Output the (X, Y) coordinate of the center of the cell containing the given text.  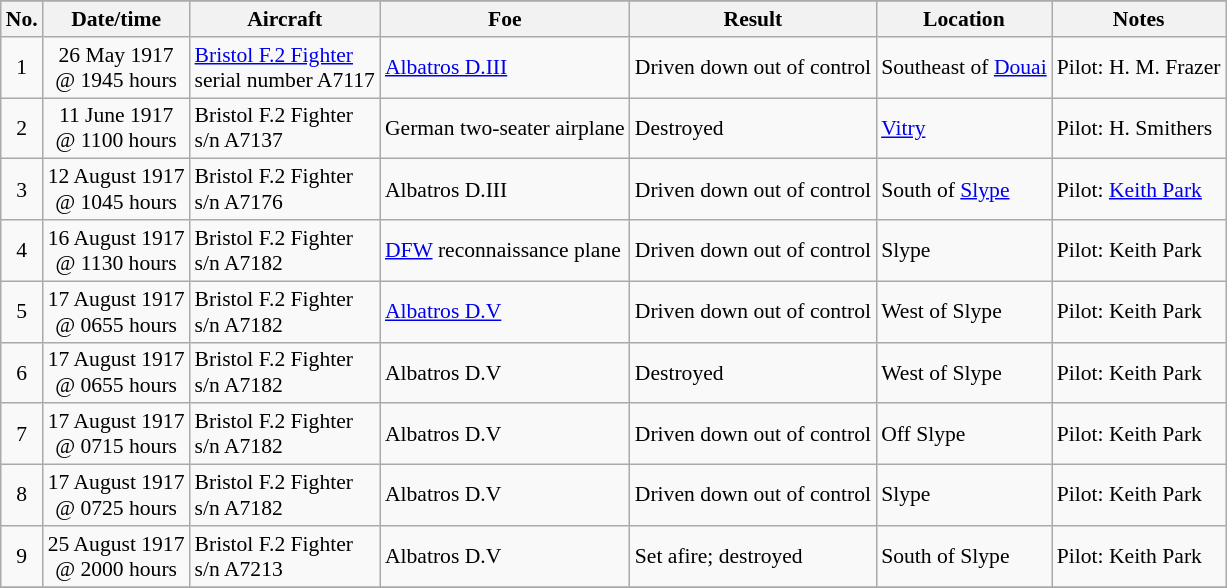
16 August 1917@ 1130 hours (116, 250)
11 June 1917@ 1100 hours (116, 128)
Bristol F.2 Fighterserial number A7117 (285, 68)
26 May 1917@ 1945 hours (116, 68)
Notes (1139, 19)
8 (22, 496)
Pilot: H. Smithers (1139, 128)
5 (22, 312)
2 (22, 128)
Pilot: H. M. Frazer (1139, 68)
Location (964, 19)
1 (22, 68)
DFW reconnaissance plane (505, 250)
Date/time (116, 19)
3 (22, 190)
Aircraft (285, 19)
Foe (505, 19)
Set afire; destroyed (753, 556)
German two-seater airplane (505, 128)
Bristol F.2 Fighters/n A7137 (285, 128)
7 (22, 434)
6 (22, 372)
Vitry (964, 128)
17 August 1917@ 0715 hours (116, 434)
17 August 1917@ 0725 hours (116, 496)
Bristol F.2 Fighters/n A7213 (285, 556)
9 (22, 556)
Southeast of Douai (964, 68)
Result (753, 19)
12 August 1917@ 1045 hours (116, 190)
Bristol F.2 Fighters/n A7176 (285, 190)
4 (22, 250)
Off Slype (964, 434)
25 August 1917@ 2000 hours (116, 556)
No. (22, 19)
